Search for the cell housing the specified text and yield its [x, y] center coordinate. 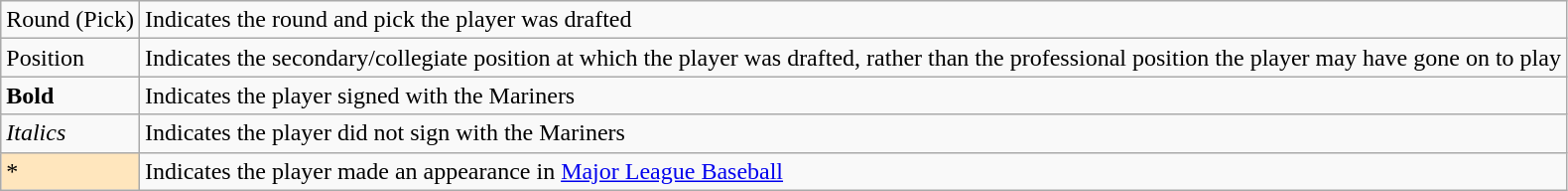
Bold [70, 95]
* [70, 171]
Position [70, 58]
Indicates the player made an appearance in Major League Baseball [852, 171]
Indicates the player did not sign with the Mariners [852, 133]
Italics [70, 133]
Round (Pick) [70, 20]
Indicates the player signed with the Mariners [852, 95]
Indicates the round and pick the player was drafted [852, 20]
